Extract the [X, Y] coordinate from the center of the cell holding the provided text.  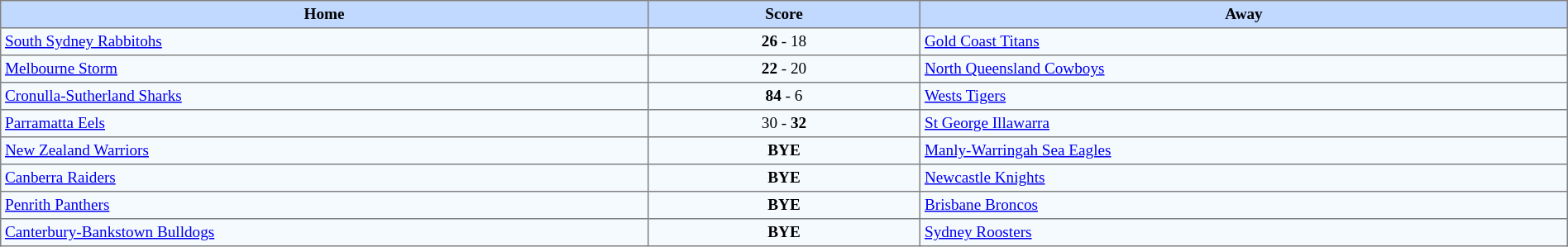
Melbourne Storm [324, 69]
Home [324, 15]
South Sydney Rabbitohs [324, 41]
Sydney Roosters [1244, 233]
Cronulla-Sutherland Sharks [324, 96]
26 - 18 [784, 41]
Wests Tigers [1244, 96]
84 - 6 [784, 96]
Parramatta Eels [324, 124]
North Queensland Cowboys [1244, 69]
Gold Coast Titans [1244, 41]
Penrith Panthers [324, 205]
22 - 20 [784, 69]
Canterbury-Bankstown Bulldogs [324, 233]
Canberra Raiders [324, 178]
30 - 32 [784, 124]
Away [1244, 15]
St George Illawarra [1244, 124]
Manly-Warringah Sea Eagles [1244, 150]
New Zealand Warriors [324, 150]
Newcastle Knights [1244, 178]
Brisbane Broncos [1244, 205]
Score [784, 15]
